Identify which cell holds the provided text, then report its (x, y) central coordinate. 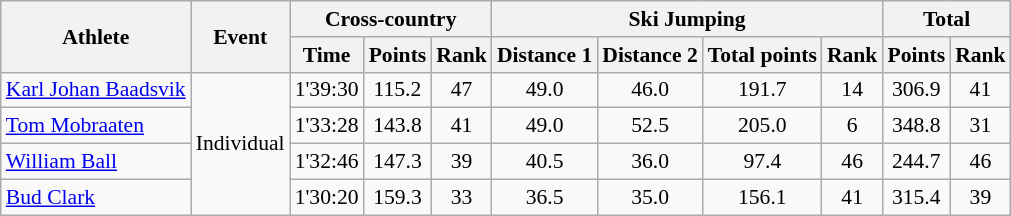
205.0 (762, 126)
Bud Clark (96, 197)
1'30:20 (327, 197)
46.0 (650, 90)
Total (946, 19)
Ski Jumping (688, 19)
1'33:28 (327, 126)
Individual (240, 143)
156.1 (762, 197)
31 (980, 126)
Athlete (96, 36)
52.5 (650, 126)
35.0 (650, 197)
6 (852, 126)
1'39:30 (327, 90)
47 (462, 90)
191.7 (762, 90)
348.8 (916, 126)
36.0 (650, 162)
William Ball (96, 162)
Distance 2 (650, 55)
244.7 (916, 162)
Distance 1 (544, 55)
147.3 (398, 162)
36.5 (544, 197)
14 (852, 90)
115.2 (398, 90)
1'32:46 (327, 162)
Time (327, 55)
33 (462, 197)
Event (240, 36)
Karl Johan Baadsvik (96, 90)
Tom Mobraaten (96, 126)
143.8 (398, 126)
159.3 (398, 197)
97.4 (762, 162)
315.4 (916, 197)
40.5 (544, 162)
Total points (762, 55)
Cross-country (391, 19)
306.9 (916, 90)
